Output the [X, Y] coordinate of the center of the cell containing the given text.  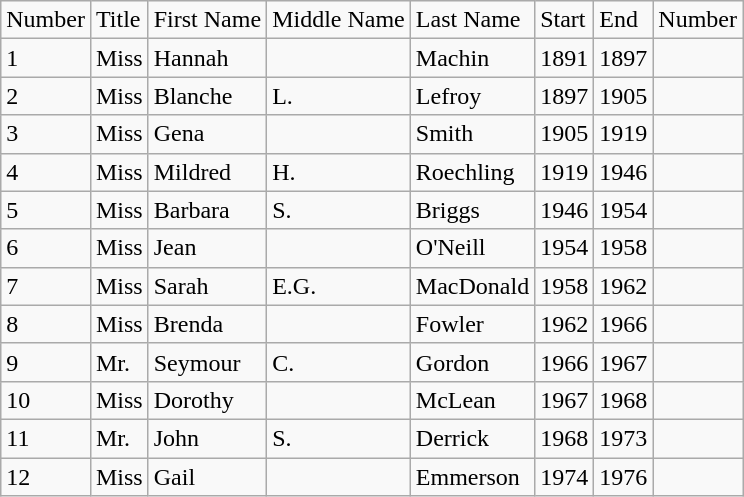
John [207, 438]
Machin [472, 58]
Roechling [472, 172]
End [624, 20]
8 [46, 324]
E.G. [339, 286]
Emmerson [472, 477]
Sarah [207, 286]
10 [46, 400]
Gena [207, 134]
3 [46, 134]
Dorothy [207, 400]
Mildred [207, 172]
2 [46, 96]
L. [339, 96]
9 [46, 362]
Seymour [207, 362]
1 [46, 58]
Barbara [207, 210]
Fowler [472, 324]
C. [339, 362]
Middle Name [339, 20]
Lefroy [472, 96]
Derrick [472, 438]
6 [46, 248]
O'Neill [472, 248]
Last Name [472, 20]
McLean [472, 400]
Blanche [207, 96]
Hannah [207, 58]
11 [46, 438]
Brenda [207, 324]
First Name [207, 20]
5 [46, 210]
7 [46, 286]
12 [46, 477]
4 [46, 172]
Smith [472, 134]
Jean [207, 248]
Briggs [472, 210]
1976 [624, 477]
Start [564, 20]
Gail [207, 477]
1974 [564, 477]
Title [119, 20]
Gordon [472, 362]
1973 [624, 438]
1891 [564, 58]
MacDonald [472, 286]
H. [339, 172]
